Return the [x, y] coordinate for the center point of the cell that contains the specified text.  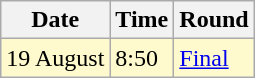
Final [214, 58]
Date [56, 20]
Round [214, 20]
8:50 [142, 58]
19 August [56, 58]
Time [142, 20]
